Return [x, y] of the center of cell containing provided text 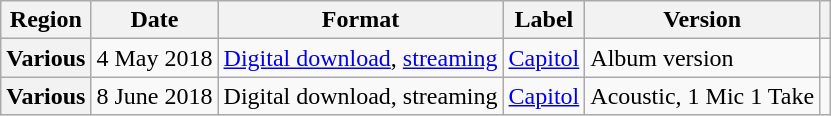
8 June 2018 [154, 96]
4 May 2018 [154, 58]
Region [46, 20]
Label [544, 20]
Date [154, 20]
Acoustic, 1 Mic 1 Take [702, 96]
Album version [702, 58]
Format [360, 20]
Version [702, 20]
